Detect which cell encompasses the target text, then output its (x, y) center coordinate. 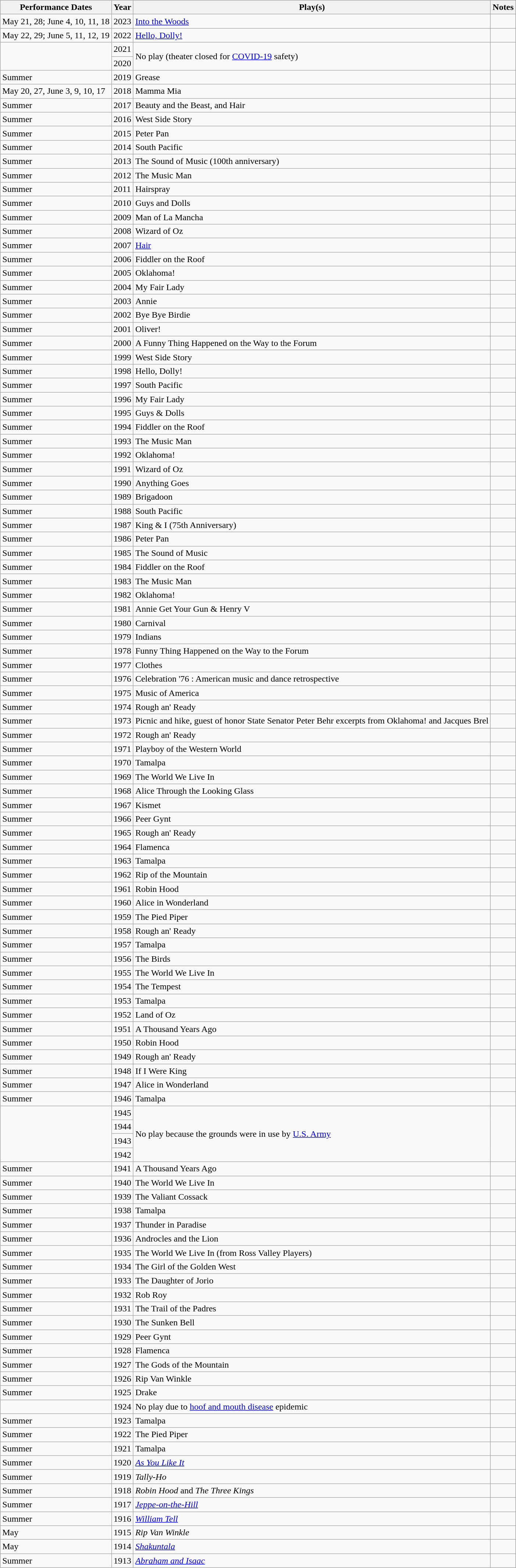
Grease (312, 77)
1954 (123, 987)
1917 (123, 1504)
Tally-Ho (312, 1476)
1930 (123, 1323)
1976 (123, 679)
1956 (123, 959)
1981 (123, 609)
1951 (123, 1029)
1958 (123, 931)
1960 (123, 903)
Annie (312, 301)
1927 (123, 1365)
Guys and Dolls (312, 203)
1994 (123, 427)
Clothes (312, 665)
Bye Bye Birdie (312, 315)
1943 (123, 1141)
1924 (123, 1407)
The Sound of Music (312, 553)
1996 (123, 399)
1970 (123, 763)
Alice Through the Looking Glass (312, 791)
Abraham and Isaac (312, 1561)
1940 (123, 1183)
The Sunken Bell (312, 1323)
Performance Dates (56, 7)
2013 (123, 161)
1948 (123, 1071)
1914 (123, 1547)
1949 (123, 1057)
1971 (123, 749)
2003 (123, 301)
A Funny Thing Happened on the Way to the Forum (312, 343)
1944 (123, 1127)
1988 (123, 511)
1973 (123, 721)
1978 (123, 651)
May 20, 27, June 3, 9, 10, 17 (56, 91)
The World We Live In (from Ross Valley Players) (312, 1253)
Celebration '76 : American music and dance retrospective (312, 679)
1937 (123, 1225)
Year (123, 7)
1961 (123, 889)
William Tell (312, 1519)
Picnic and hike, guest of honor State Senator Peter Behr excerpts from Oklahoma! and Jacques Brel (312, 721)
Carnival (312, 623)
1922 (123, 1435)
Jeppe-on-the-Hill (312, 1504)
1992 (123, 455)
1957 (123, 945)
May 22, 29; June 5, 11, 12, 19 (56, 35)
1972 (123, 735)
1947 (123, 1085)
1968 (123, 791)
2005 (123, 273)
King & I (75th Anniversary) (312, 525)
No play due to hoof and mouth disease epidemic (312, 1407)
Androcles and the Lion (312, 1239)
1989 (123, 497)
1923 (123, 1421)
1965 (123, 833)
2020 (123, 63)
If I Were King (312, 1071)
1934 (123, 1267)
1964 (123, 847)
2017 (123, 105)
1984 (123, 567)
Robin Hood and The Three Kings (312, 1490)
The Gods of the Mountain (312, 1365)
1918 (123, 1490)
No play because the grounds were in use by U.S. Army (312, 1134)
1966 (123, 819)
Notes (503, 7)
The Sound of Music (100th anniversary) (312, 161)
Funny Thing Happened on the Way to the Forum (312, 651)
Play(s) (312, 7)
Beauty and the Beast, and Hair (312, 105)
The Valiant Cossack (312, 1197)
2011 (123, 189)
1953 (123, 1001)
2010 (123, 203)
Man of La Mancha (312, 217)
2007 (123, 245)
1963 (123, 861)
1935 (123, 1253)
1950 (123, 1043)
1946 (123, 1099)
As You Like It (312, 1462)
1939 (123, 1197)
2023 (123, 21)
1945 (123, 1113)
No play (theater closed for COVID-19 safety) (312, 56)
Land of Oz (312, 1015)
1998 (123, 371)
Kismet (312, 805)
2015 (123, 133)
Brigadoon (312, 497)
The Birds (312, 959)
1977 (123, 665)
Drake (312, 1393)
1933 (123, 1281)
Shakuntala (312, 1547)
1962 (123, 875)
1986 (123, 539)
2022 (123, 35)
1997 (123, 385)
2004 (123, 287)
1952 (123, 1015)
Music of America (312, 693)
Thunder in Paradise (312, 1225)
Guys & Dolls (312, 413)
1925 (123, 1393)
1915 (123, 1533)
1979 (123, 637)
1936 (123, 1239)
1941 (123, 1169)
1928 (123, 1351)
1985 (123, 553)
1975 (123, 693)
1990 (123, 483)
The Daughter of Jorio (312, 1281)
May 21, 28; June 4, 10, 11, 18 (56, 21)
2002 (123, 315)
1983 (123, 581)
1999 (123, 357)
1959 (123, 917)
2008 (123, 231)
1967 (123, 805)
Indians (312, 637)
1932 (123, 1294)
2009 (123, 217)
1987 (123, 525)
1916 (123, 1519)
1969 (123, 777)
Hair (312, 245)
2006 (123, 259)
1931 (123, 1309)
Anything Goes (312, 483)
1955 (123, 973)
1920 (123, 1462)
2018 (123, 91)
1913 (123, 1561)
1921 (123, 1449)
2021 (123, 49)
1919 (123, 1476)
2014 (123, 147)
1929 (123, 1337)
Annie Get Your Gun & Henry V (312, 609)
Into the Woods (312, 21)
Playboy of the Western World (312, 749)
1938 (123, 1211)
1926 (123, 1379)
The Trail of the Padres (312, 1309)
Oliver! (312, 329)
1942 (123, 1155)
2019 (123, 77)
1980 (123, 623)
1993 (123, 441)
1991 (123, 469)
Rip of the Mountain (312, 875)
2000 (123, 343)
Hairspray (312, 189)
2012 (123, 175)
1995 (123, 413)
The Girl of the Golden West (312, 1267)
Rob Roy (312, 1294)
2016 (123, 119)
1974 (123, 707)
1982 (123, 595)
2001 (123, 329)
The Tempest (312, 987)
Mamma Mia (312, 91)
